For the text-containing cell, return its midpoint in [X, Y] coordinate format. 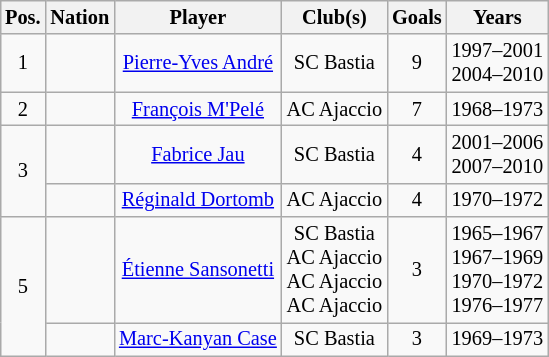
Réginald Dortomb [198, 200]
7 [417, 109]
François M'Pelé [198, 109]
1965–19671967–19691970–19721976–1977 [498, 270]
2 [22, 109]
5 [22, 286]
Pos. [22, 17]
Pierre-Yves André [198, 63]
SC BastiaAC AjaccioAC AjaccioAC Ajaccio [334, 270]
1 [22, 63]
Club(s) [334, 17]
9 [417, 63]
1970–1972 [498, 200]
2001–20062007–2010 [498, 154]
Fabrice Jau [198, 154]
1997–20012004–2010 [498, 63]
Nation [80, 17]
Marc-Kanyan Case [198, 339]
Goals [417, 17]
1969–1973 [498, 339]
Étienne Sansonetti [198, 270]
Years [498, 17]
Player [198, 17]
1968–1973 [498, 109]
